Extract the (x, y) coordinate from the center of the cell holding the provided text.  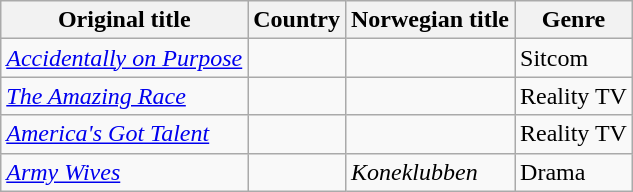
Norwegian title (430, 20)
Country (297, 20)
Army Wives (124, 172)
America's Got Talent (124, 134)
The Amazing Race (124, 96)
Sitcom (574, 58)
Genre (574, 20)
Koneklubben (430, 172)
Drama (574, 172)
Original title (124, 20)
Accidentally on Purpose (124, 58)
